Extract the [X, Y] coordinate from the center of the cell holding the provided text.  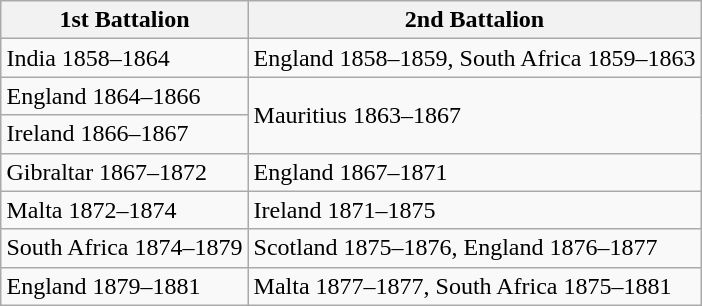
Scotland 1875–1876, England 1876–1877 [474, 248]
South Africa 1874–1879 [124, 248]
India 1858–1864 [124, 58]
Ireland 1866–1867 [124, 134]
England 1867–1871 [474, 172]
Gibraltar 1867–1872 [124, 172]
1st Battalion [124, 20]
England 1879–1881 [124, 286]
Malta 1877–1877, South Africa 1875–1881 [474, 286]
Mauritius 1863–1867 [474, 115]
Ireland 1871–1875 [474, 210]
2nd Battalion [474, 20]
Malta 1872–1874 [124, 210]
England 1858–1859, South Africa 1859–1863 [474, 58]
England 1864–1866 [124, 96]
